Identify which cell holds the provided text, then report its [X, Y] central coordinate. 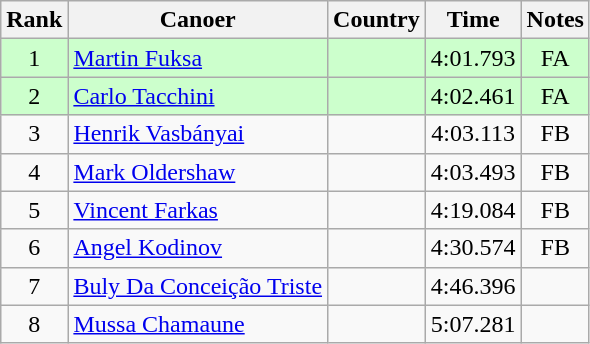
4 [34, 172]
Time [473, 20]
Carlo Tacchini [198, 96]
4:03.493 [473, 172]
4:19.084 [473, 210]
Canoer [198, 20]
Buly Da Conceição Triste [198, 286]
5 [34, 210]
4:30.574 [473, 248]
5:07.281 [473, 324]
Notes [555, 20]
Country [377, 20]
Mark Oldershaw [198, 172]
Rank [34, 20]
4:46.396 [473, 286]
Mussa Chamaune [198, 324]
6 [34, 248]
2 [34, 96]
4:03.113 [473, 134]
Henrik Vasbányai [198, 134]
Angel Kodinov [198, 248]
Vincent Farkas [198, 210]
1 [34, 58]
7 [34, 286]
Martin Fuksa [198, 58]
4:02.461 [473, 96]
3 [34, 134]
8 [34, 324]
4:01.793 [473, 58]
